Output the [X, Y] coordinate of the center of the cell containing the given text.  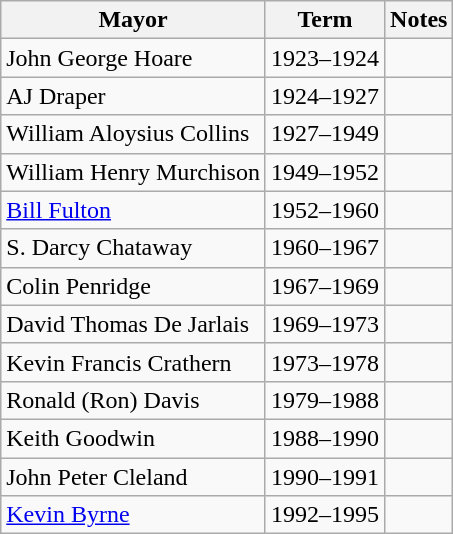
1923–1924 [324, 58]
John Peter Cleland [134, 477]
1990–1991 [324, 477]
1988–1990 [324, 438]
Kevin Byrne [134, 515]
David Thomas De Jarlais [134, 324]
Colin Penridge [134, 286]
1949–1952 [324, 172]
1952–1960 [324, 210]
1979–1988 [324, 400]
1927–1949 [324, 134]
William Aloysius Collins [134, 134]
AJ Draper [134, 96]
1992–1995 [324, 515]
Term [324, 20]
William Henry Murchison [134, 172]
Keith Goodwin [134, 438]
1967–1969 [324, 286]
1969–1973 [324, 324]
1924–1927 [324, 96]
Bill Fulton [134, 210]
Ronald (Ron) Davis [134, 400]
Kevin Francis Crathern [134, 362]
Mayor [134, 20]
1960–1967 [324, 248]
S. Darcy Chataway [134, 248]
1973–1978 [324, 362]
Notes [419, 20]
John George Hoare [134, 58]
